Return the (X, Y) coordinate for the center point of the cell that contains the specified text.  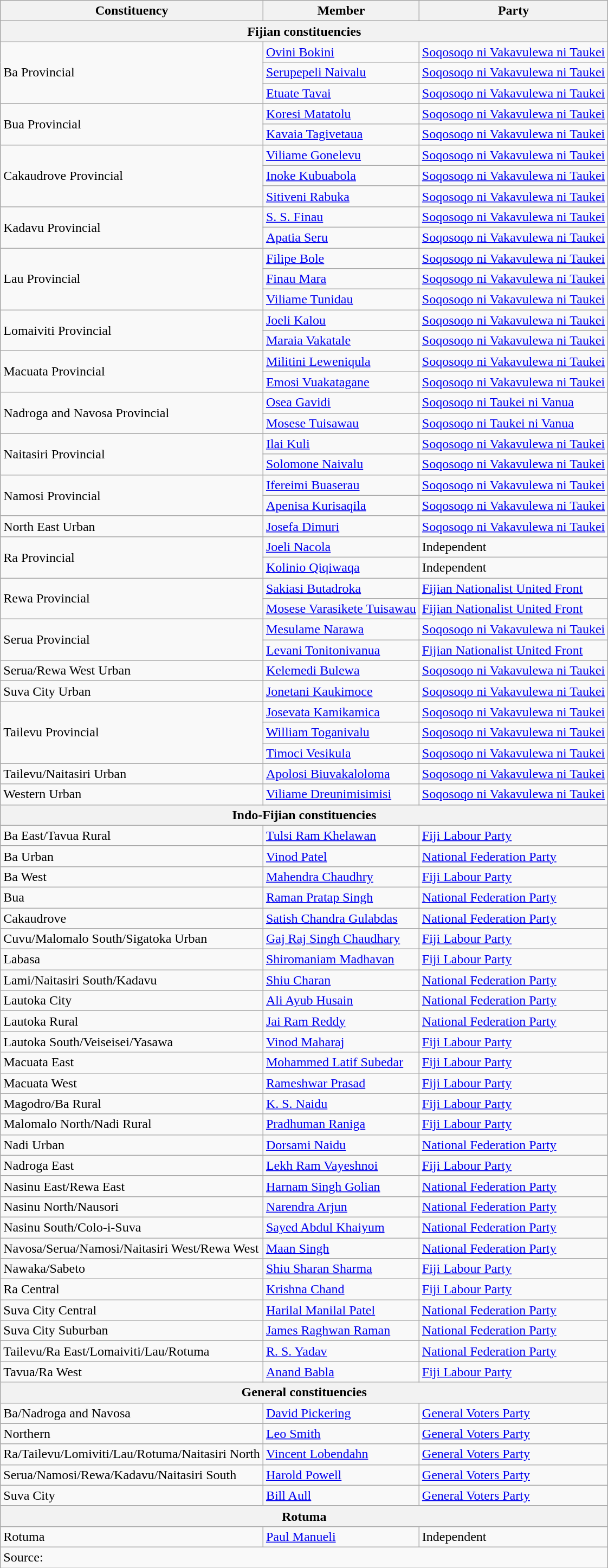
Solomone Naivalu (341, 464)
Osea Gavidi (341, 403)
Levani Tonitonivanua (341, 650)
Harnam Singh Golian (341, 1186)
Apenisa Kurisaqila (341, 506)
Anand Babla (341, 1372)
Mesulame Narawa (341, 630)
Nasinu North/Nausori (132, 1207)
Apolosi Biuvakaloloma (341, 774)
Ba West (132, 877)
Macuata West (132, 1083)
Source: (305, 1557)
North East Urban (132, 526)
Sitiveni Rabuka (341, 196)
Cakaudrove Provincial (132, 176)
Apatia Seru (341, 237)
Satish Chandra Gulabdas (341, 918)
Jonetani Kaukimoce (341, 691)
Josevata Kamikamica (341, 712)
Nawaka/Sabeto (132, 1269)
Maraia Vakatale (341, 341)
Ilai Kuli (341, 444)
Magodro/Ba Rural (132, 1104)
Tulsi Ram Khelawan (341, 835)
Nadroga and Navosa Provincial (132, 413)
R. S. Yadav (341, 1351)
Shiu Sharan Sharma (341, 1269)
Serua/Namosi/Rewa/Kadavu/Naitasiri South (132, 1475)
Lautoka Rural (132, 1021)
Labasa (132, 960)
Rewa Provincial (132, 598)
Tailevu/Naitasiri Urban (132, 774)
Mosese Varasikete Tuisawau (341, 609)
William Toganivalu (341, 733)
Narendra Arjun (341, 1207)
Tavua/Ra West (132, 1372)
Serua Provincial (132, 640)
Nadi Urban (132, 1145)
Rameshwar Prasad (341, 1083)
Gaj Raj Singh Chaudhary (341, 939)
Cuvu/Malomalo South/Sigatoka Urban (132, 939)
Harold Powell (341, 1475)
Ovini Bokini (341, 52)
Lautoka South/Veiseisei/Yasawa (132, 1042)
David Pickering (341, 1413)
Mohammed Latif Subedar (341, 1062)
Suva City (132, 1495)
Sakiasi Butadroka (341, 588)
Ba/Nadroga and Navosa (132, 1413)
Etuate Tavai (341, 93)
Ra/Tailevu/Lomiviti/Lau/Rotuma/Naitasiri North (132, 1454)
Ba Urban (132, 856)
Dorsami Naidu (341, 1145)
Ifereimi Buaserau (341, 485)
Raman Pratap Singh (341, 897)
Macuata East (132, 1062)
Mosese Tuisawau (341, 423)
Emosi Vuakatagane (341, 382)
Krishna Chand (341, 1290)
Serupepeli Naivalu (341, 73)
Ra Central (132, 1290)
Party (513, 11)
Viliame Gonelevu (341, 155)
Nasinu South/Colo-i-Suva (132, 1227)
Maan Singh (341, 1248)
Tailevu Provincial (132, 733)
Inoke Kubuabola (341, 176)
Lekh Ram Vayeshnoi (341, 1165)
Kelemedi Bulewa (341, 671)
Navosa/Serua/Namosi/Naitasiri West/Rewa West (132, 1248)
Ali Ayub Husain (341, 1001)
Suva City Central (132, 1310)
Paul Manueli (341, 1537)
Vinod Patel (341, 856)
Kolinio Qiqiwaqa (341, 567)
Western Urban (132, 794)
Lau Provincial (132, 279)
Ba East/Tavua Rural (132, 835)
Sayed Abdul Khaiyum (341, 1227)
Kavaia Tagivetaua (341, 134)
Malomalo North/Nadi Rural (132, 1124)
Joeli Kalou (341, 320)
Shiromaniam Madhavan (341, 960)
Bill Aull (341, 1495)
Jai Ram Reddy (341, 1021)
James Raghwan Raman (341, 1331)
Cakaudrove (132, 918)
Nasinu East/Rewa East (132, 1186)
Josefa Dimuri (341, 526)
Member (341, 11)
Suva City Suburban (132, 1331)
Viliame Dreunimisimisi (341, 794)
General constituencies (305, 1392)
Ra Provincial (132, 557)
Macuata Provincial (132, 372)
Joeli Nacola (341, 547)
Suva City Urban (132, 691)
Naitasiri Provincial (132, 454)
Namosi Provincial (132, 495)
Fijian constituencies (305, 31)
Bua Provincial (132, 124)
Timoci Vesikula (341, 753)
K. S. Naidu (341, 1104)
Serua/Rewa West Urban (132, 671)
Harilal Manilal Patel (341, 1310)
Northern (132, 1434)
Indo-Fijian constituencies (305, 815)
Militini Leweniqula (341, 361)
Lautoka City (132, 1001)
Tailevu/Ra East/Lomaiviti/Lau/Rotuma (132, 1351)
Constituency (132, 11)
Vinod Maharaj (341, 1042)
Kadavu Provincial (132, 227)
Lami/Naitasiri South/Kadavu (132, 980)
S. S. Finau (341, 217)
Mahendra Chaudhry (341, 877)
Ba Provincial (132, 73)
Leo Smith (341, 1434)
Shiu Charan (341, 980)
Nadroga East (132, 1165)
Lomaiviti Provincial (132, 331)
Vincent Lobendahn (341, 1454)
Koresi Matatolu (341, 114)
Finau Mara (341, 279)
Pradhuman Raniga (341, 1124)
Filipe Bole (341, 258)
Viliame Tunidau (341, 300)
Bua (132, 897)
